For the text-containing cell, return its midpoint in (X, Y) coordinate format. 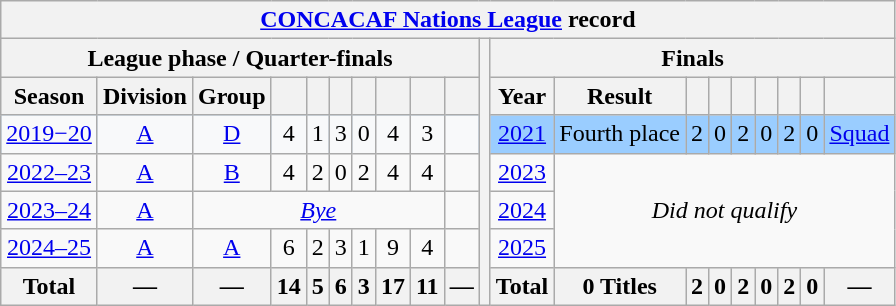
Result (620, 96)
Division (144, 96)
2019−20 (50, 134)
2022–23 (50, 172)
Season (50, 96)
CONCACAF Nations League record (448, 20)
17 (392, 286)
5 (318, 286)
Year (522, 96)
2024 (522, 210)
D (232, 134)
B (232, 172)
2023–24 (50, 210)
Group (232, 96)
11 (427, 286)
Fourth place (620, 134)
Squad (860, 134)
Did not qualify (724, 210)
League phase / Quarter-finals (240, 58)
Bye (318, 210)
2023 (522, 172)
2025 (522, 248)
2024–25 (50, 248)
0 Titles (620, 286)
Finals (692, 58)
9 (392, 248)
14 (288, 286)
2021 (522, 134)
